Identify which cell holds the provided text, then report its [x, y] central coordinate. 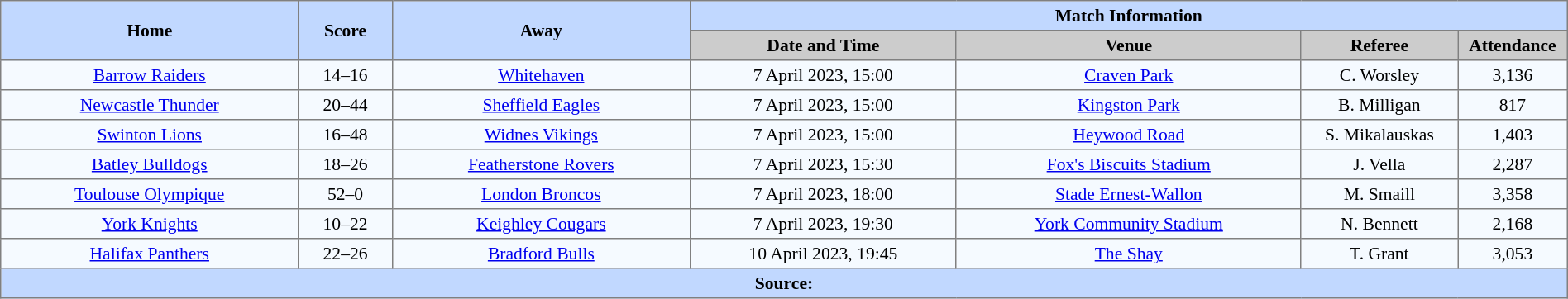
14–16 [346, 75]
Sheffield Eagles [541, 105]
S. Mikalauskas [1379, 135]
Kingston Park [1128, 105]
3,358 [1513, 194]
J. Vella [1379, 164]
20–44 [346, 105]
52–0 [346, 194]
Stade Ernest-Wallon [1128, 194]
10 April 2023, 19:45 [823, 254]
Heywood Road [1128, 135]
Source: [784, 283]
Craven Park [1128, 75]
2,287 [1513, 164]
Date and Time [823, 45]
22–26 [346, 254]
16–48 [346, 135]
Featherstone Rovers [541, 164]
18–26 [346, 164]
3,136 [1513, 75]
N. Bennett [1379, 224]
Score [346, 31]
Whitehaven [541, 75]
Attendance [1513, 45]
1,403 [1513, 135]
2,168 [1513, 224]
7 April 2023, 19:30 [823, 224]
10–22 [346, 224]
Toulouse Olympique [150, 194]
Away [541, 31]
817 [1513, 105]
Referee [1379, 45]
York Knights [150, 224]
C. Worsley [1379, 75]
M. Smaill [1379, 194]
7 April 2023, 15:30 [823, 164]
The Shay [1128, 254]
Bradford Bulls [541, 254]
Keighley Cougars [541, 224]
York Community Stadium [1128, 224]
London Broncos [541, 194]
Home [150, 31]
T. Grant [1379, 254]
Venue [1128, 45]
B. Milligan [1379, 105]
Fox's Biscuits Stadium [1128, 164]
Match Information [1128, 16]
Newcastle Thunder [150, 105]
Widnes Vikings [541, 135]
Swinton Lions [150, 135]
3,053 [1513, 254]
Barrow Raiders [150, 75]
7 April 2023, 18:00 [823, 194]
Batley Bulldogs [150, 164]
Halifax Panthers [150, 254]
